Locate the cell with the specified text and output its (x, y) center coordinate. 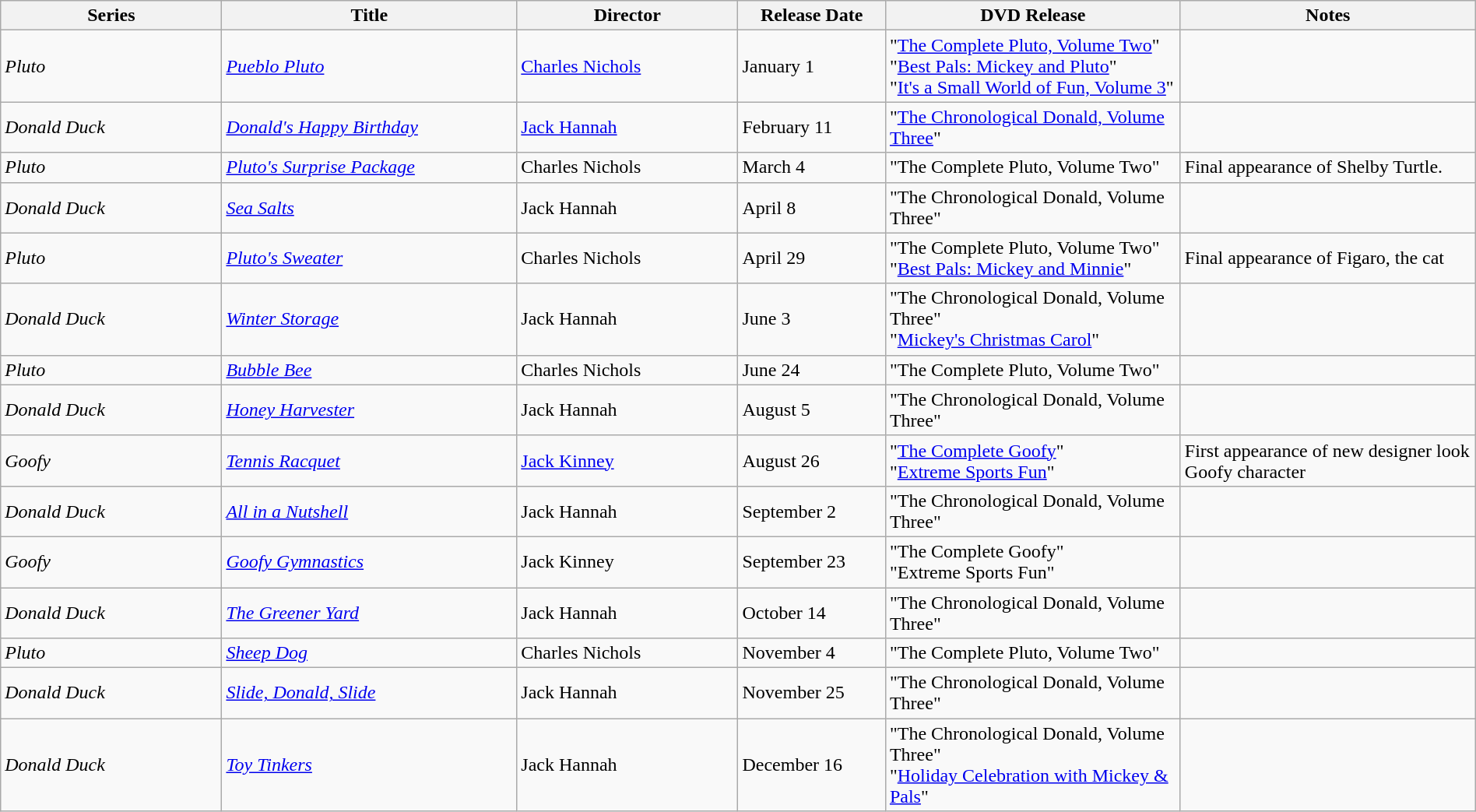
Goofy Gymnastics (369, 562)
Title (369, 16)
January 1 (811, 66)
November 25 (811, 693)
Director (627, 16)
Bubble Bee (369, 370)
Final appearance of Figaro, the cat (1328, 258)
"The Complete Pluto, Volume Two" "Best Pals: Mickey and Pluto" "It's a Small World of Fun, Volume 3" (1032, 66)
All in a Nutshell (369, 511)
Honey Harvester (369, 410)
Tennis Racquet (369, 461)
"The Complete Pluto, Volume Two" "Best Pals: Mickey and Minnie" (1032, 258)
February 11 (811, 128)
Final appearance of Shelby Turtle. (1328, 167)
June 24 (811, 370)
DVD Release (1032, 16)
Slide, Donald, Slide (369, 693)
"The Chronological Donald, Volume Three" "Holiday Celebration with Mickey & Pals" (1032, 765)
Sea Salts (369, 207)
Pluto's Sweater (369, 258)
"The Chronological Donald, Volume Three" "Mickey's Christmas Carol" (1032, 319)
Winter Storage (369, 319)
Toy Tinkers (369, 765)
November 4 (811, 653)
First appearance of new designer look Goofy character (1328, 461)
September 23 (811, 562)
August 5 (811, 410)
April 8 (811, 207)
August 26 (811, 461)
March 4 (811, 167)
June 3 (811, 319)
Donald's Happy Birthday (369, 128)
April 29 (811, 258)
Series (111, 16)
Notes (1328, 16)
Pueblo Pluto (369, 66)
Sheep Dog (369, 653)
December 16 (811, 765)
Pluto's Surprise Package (369, 167)
September 2 (811, 511)
Release Date (811, 16)
October 14 (811, 612)
The Greener Yard (369, 612)
